Locate the cell with the specified text and output its (X, Y) center coordinate. 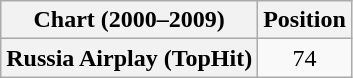
Chart (2000–2009) (130, 20)
Position (305, 20)
74 (305, 58)
Russia Airplay (TopHit) (130, 58)
